Extract the (X, Y) coordinate from the center of the cell holding the provided text.  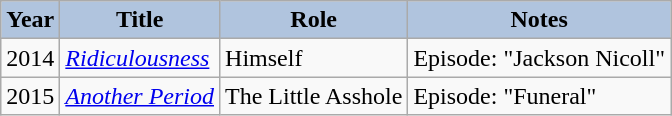
2015 (30, 96)
Year (30, 20)
Title (140, 20)
Ridiculousness (140, 58)
Notes (540, 20)
Himself (314, 58)
2014 (30, 58)
Role (314, 20)
Episode: "Jackson Nicoll" (540, 58)
Another Period (140, 96)
The Little Asshole (314, 96)
Episode: "Funeral" (540, 96)
